From the cell containing the given text, extract its center point as [X, Y] coordinate. 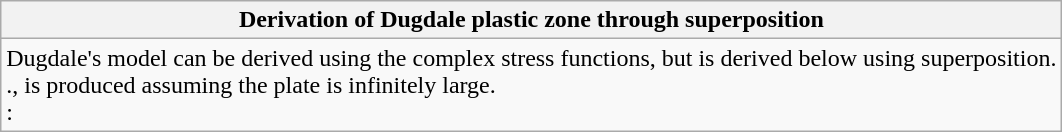
Derivation of Dugdale plastic zone through superposition [532, 20]
